Pinpoint the cell where the given text exists, returning its (X, Y) midpoint coordinate. 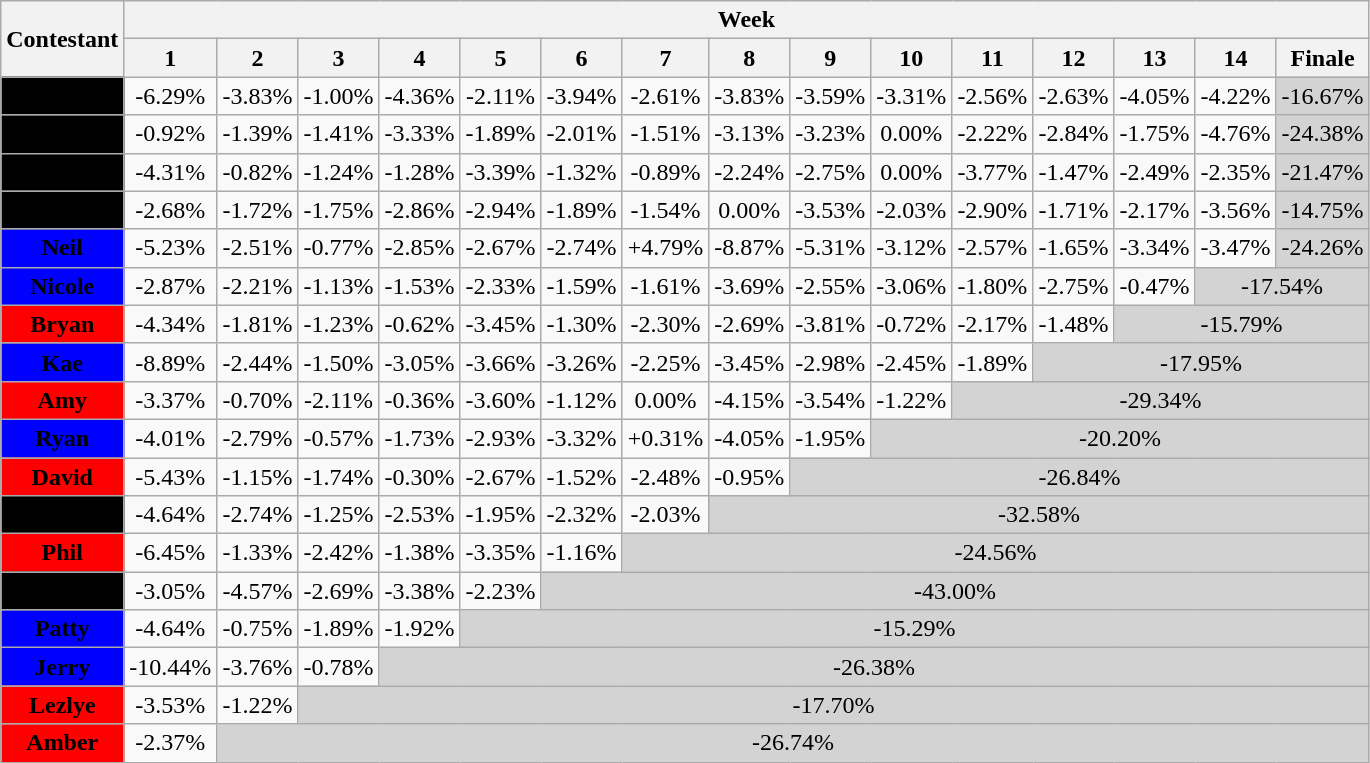
-1.32% (582, 172)
-2.86% (420, 210)
-1.53% (420, 286)
-3.33% (420, 134)
David (62, 477)
-4.15% (750, 400)
-2.63% (1074, 96)
11 (992, 58)
-2.55% (830, 286)
-10.44% (170, 667)
-4.31% (170, 172)
-3.39% (500, 172)
10 (912, 58)
-2.57% (992, 248)
-1.28% (420, 172)
-2.49% (1154, 172)
-2.94% (500, 210)
Bryan (62, 324)
-1.25% (338, 515)
-3.81% (830, 324)
-2.79% (258, 438)
-24.56% (996, 553)
-2.48% (666, 477)
-2.85% (420, 248)
-1.30% (582, 324)
-6.45% (170, 553)
-0.36% (420, 400)
-2.68% (170, 210)
-0.72% (912, 324)
-26.74% (793, 743)
-16.67% (1322, 96)
Jez (62, 515)
Lezlye (62, 705)
-0.82% (258, 172)
-17.95% (1201, 362)
Julie (62, 134)
-3.69% (750, 286)
-3.34% (1154, 248)
Patty (62, 629)
-4.22% (1236, 96)
-2.84% (1074, 134)
Amy (62, 400)
-2.51% (258, 248)
-2.42% (338, 553)
Amber (62, 743)
-2.90% (992, 210)
-1.92% (420, 629)
-1.23% (338, 324)
-3.66% (500, 362)
Nicole (62, 286)
-0.75% (258, 629)
-1.52% (582, 477)
12 (1074, 58)
-2.30% (666, 324)
-29.34% (1160, 400)
Isabeau (62, 210)
-3.12% (912, 248)
-2.37% (170, 743)
7 (666, 58)
-1.71% (1074, 210)
-3.26% (582, 362)
-0.47% (1154, 286)
5 (500, 58)
-26.84% (1080, 477)
-5.23% (170, 248)
-1.80% (992, 286)
-1.81% (258, 324)
Finale (1322, 58)
8 (750, 58)
-1.50% (338, 362)
-1.54% (666, 210)
-17.70% (834, 705)
-3.77% (992, 172)
-2.25% (666, 362)
-2.23% (500, 591)
-3.06% (912, 286)
Jim (62, 591)
-1.72% (258, 210)
-3.32% (582, 438)
-24.38% (1322, 134)
-4.57% (258, 591)
-0.30% (420, 477)
14 (1236, 58)
-2.35% (1236, 172)
-6.29% (170, 96)
-1.61% (666, 286)
-14.75% (1322, 210)
-2.87% (170, 286)
+0.31% (666, 438)
-2.01% (582, 134)
1 (170, 58)
-1.51% (666, 134)
4 (420, 58)
2 (258, 58)
-3.23% (830, 134)
6 (582, 58)
-0.57% (338, 438)
-0.78% (338, 667)
-0.70% (258, 400)
-3.38% (420, 591)
-0.62% (420, 324)
-26.38% (874, 667)
-1.38% (420, 553)
Neil (62, 248)
-1.33% (258, 553)
-3.59% (830, 96)
-3.54% (830, 400)
-5.31% (830, 248)
-1.00% (338, 96)
-1.16% (582, 553)
Contestant (62, 39)
-1.41% (338, 134)
-4.01% (170, 438)
-2.24% (750, 172)
Hollie (62, 172)
-15.29% (914, 629)
-43.00% (955, 591)
-0.89% (666, 172)
-0.77% (338, 248)
-1.24% (338, 172)
-3.13% (750, 134)
-1.74% (338, 477)
-17.54% (1282, 286)
-15.79% (1242, 324)
-8.89% (170, 362)
-32.58% (1039, 515)
-1.65% (1074, 248)
-4.36% (420, 96)
-1.15% (258, 477)
Kae (62, 362)
Ryan (62, 438)
-3.60% (500, 400)
-3.56% (1236, 210)
-2.53% (420, 515)
-1.12% (582, 400)
Jerry (62, 667)
-21.47% (1322, 172)
-4.34% (170, 324)
-3.35% (500, 553)
-3.76% (258, 667)
-8.87% (750, 248)
-3.94% (582, 96)
-3.37% (170, 400)
-2.32% (582, 515)
-1.47% (1074, 172)
-1.59% (582, 286)
-1.73% (420, 438)
3 (338, 58)
Phil (62, 553)
-3.31% (912, 96)
Bill (62, 96)
-2.98% (830, 362)
-2.45% (912, 362)
-1.13% (338, 286)
+4.79% (666, 248)
-5.43% (170, 477)
-3.47% (1236, 248)
-2.44% (258, 362)
-2.56% (992, 96)
-1.39% (258, 134)
-2.93% (500, 438)
-4.76% (1236, 134)
-20.20% (1120, 438)
-2.21% (258, 286)
-24.26% (1322, 248)
-0.95% (750, 477)
-2.22% (992, 134)
13 (1154, 58)
-2.33% (500, 286)
-2.61% (666, 96)
Week (746, 20)
-1.48% (1074, 324)
9 (830, 58)
-0.92% (170, 134)
